Identify which cell holds the provided text, then report its (X, Y) central coordinate. 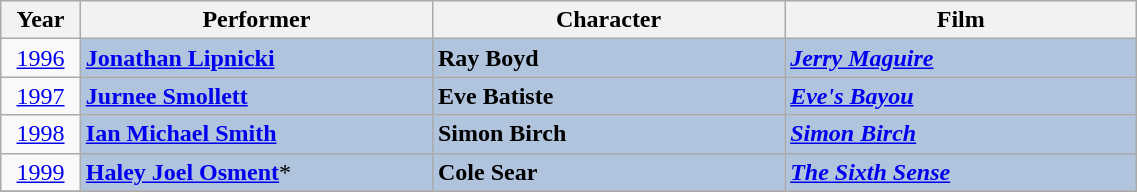
1998 (41, 134)
Jonathan Lipnicki (256, 58)
Ian Michael Smith (256, 134)
Haley Joel Osment* (256, 172)
Year (41, 20)
1996 (41, 58)
Character (608, 20)
Film (961, 20)
Jerry Maguire (961, 58)
1999 (41, 172)
The Sixth Sense (961, 172)
Eve Batiste (608, 96)
Jurnee Smollett (256, 96)
Performer (256, 20)
Ray Boyd (608, 58)
Cole Sear (608, 172)
1997 (41, 96)
Eve's Bayou (961, 96)
